Search for the cell housing the specified text and yield its (X, Y) center coordinate. 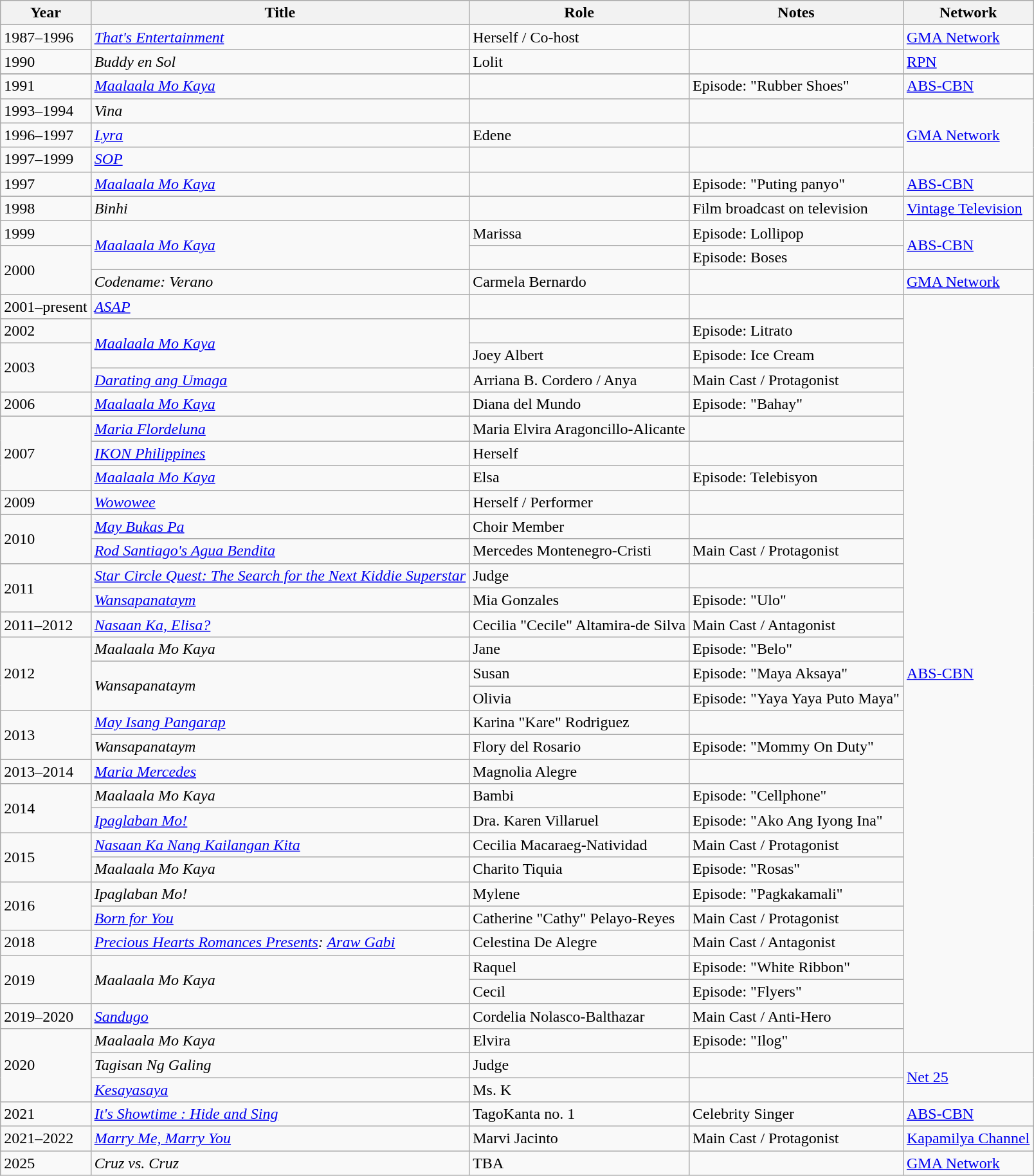
Episode: "Ilog" (796, 1040)
Olivia (579, 698)
2013 (46, 735)
1999 (46, 233)
May Isang Pangarap (280, 723)
2019–2020 (46, 1016)
TBA (579, 1163)
2011–2012 (46, 624)
Diana del Mundo (579, 404)
Precious Hearts Romances Presents: Araw Gabi (280, 943)
Vina (280, 111)
1993–1994 (46, 111)
Sandugo (280, 1016)
1998 (46, 208)
1997–1999 (46, 159)
Kesayasaya (280, 1090)
Cruz vs. Cruz (280, 1163)
Episode: "White Ribbon" (796, 967)
Bambi (579, 796)
Flory del Rosario (579, 747)
2000 (46, 269)
Maria Elvira Aragoncillo-Alicante (579, 429)
Network (968, 13)
2002 (46, 331)
It's Showtime : Hide and Sing (280, 1114)
Episode: "Pagkakamali" (796, 894)
TagoKanta no. 1 (579, 1114)
2013–2014 (46, 772)
1990 (46, 62)
Elvira (579, 1040)
May Bukas Pa (280, 527)
Ms. K (579, 1090)
2011 (46, 588)
2001–present (46, 307)
Darating ang Umaga (280, 380)
Episode: "Cellphone" (796, 796)
Karina "Kare" Rodriguez (579, 723)
1987–1996 (46, 37)
Buddy en Sol (280, 62)
Vintage Television (968, 208)
Joey Albert (579, 356)
2009 (46, 502)
Tagisan Ng Galing (280, 1065)
2021 (46, 1114)
Episode: Telebisyon (796, 478)
Role (579, 13)
Elsa (579, 478)
Episode: "Bahay" (796, 404)
RPN (968, 62)
Title (280, 13)
Cecil (579, 991)
Net 25 (968, 1077)
Episode: "Ako Ang Iyong Ina" (796, 820)
Episode: "Rubber Shoes" (796, 86)
Born for You (280, 918)
Cordelia Nolasco-Balthazar (579, 1016)
Film broadcast on television (796, 208)
Episode: Lollipop (796, 233)
2021–2022 (46, 1139)
Maria Mercedes (280, 772)
Kapamilya Channel (968, 1139)
Episode: Ice Cream (796, 356)
2018 (46, 943)
Main Cast / Anti-Hero (796, 1016)
Lolit (579, 62)
Codename: Verano (280, 282)
Star Circle Quest: The Search for the Next Kiddie Superstar (280, 575)
Choir Member (579, 527)
2006 (46, 404)
Binhi (280, 208)
Episode: Boses (796, 257)
Dra. Karen Villaruel (579, 820)
Nasaan Ka, Elisa? (280, 624)
Edene (579, 135)
ASAP (280, 307)
Episode: "Rosas" (796, 869)
2010 (46, 539)
Episode: Litrato (796, 331)
Episode: "Maya Aksaya" (796, 673)
Marvi Jacinto (579, 1139)
2003 (46, 368)
Episode: "Yaya Yaya Puto Maya" (796, 698)
Episode: "Belo" (796, 649)
Charito Tiquia (579, 869)
Mercedes Montenegro-Cristi (579, 551)
Magnolia Alegre (579, 772)
Carmela Bernardo (579, 282)
2014 (46, 808)
2016 (46, 906)
Cecilia "Cecile" Altamira-de Silva (579, 624)
Catherine "Cathy" Pelayo-Reyes (579, 918)
2019 (46, 979)
Episode: "Mommy On Duty" (796, 747)
2015 (46, 857)
2007 (46, 453)
Maria Flordeluna (280, 429)
Herself (579, 453)
That's Entertainment (280, 37)
2025 (46, 1163)
Episode: "Puting panyo" (796, 184)
Marry Me, Marry You (280, 1139)
Herself / Performer (579, 502)
1997 (46, 184)
Marissa (579, 233)
Raquel (579, 967)
Celestina De Alegre (579, 943)
1991 (46, 86)
Nasaan Ka Nang Kailangan Kita (280, 845)
Episode: "Ulo" (796, 600)
Rod Santiago's Agua Bendita (280, 551)
2020 (46, 1065)
Arriana B. Cordero / Anya (579, 380)
Herself / Co-host (579, 37)
Year (46, 13)
2012 (46, 673)
Lyra (280, 135)
Jane (579, 649)
Cecilia Macaraeg-Natividad (579, 845)
Episode: "Flyers" (796, 991)
Celebrity Singer (796, 1114)
Notes (796, 13)
1996–1997 (46, 135)
Susan (579, 673)
Mylene (579, 894)
SOP (280, 159)
Wowowee (280, 502)
Mia Gonzales (579, 600)
IKON Philippines (280, 453)
